Search for the cell housing the specified text and yield its (X, Y) center coordinate. 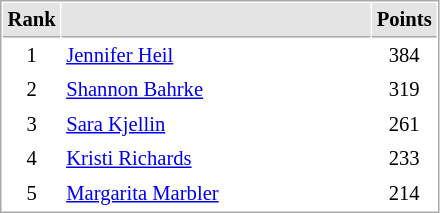
1 (32, 56)
4 (32, 158)
Kristi Richards (216, 158)
Margarita Marbler (216, 194)
Rank (32, 20)
5 (32, 194)
2 (32, 90)
Shannon Bahrke (216, 90)
384 (404, 56)
233 (404, 158)
214 (404, 194)
Points (404, 20)
Jennifer Heil (216, 56)
3 (32, 124)
261 (404, 124)
Sara Kjellin (216, 124)
319 (404, 90)
